Capture the cell that displays the provided text and extract its (X, Y) central coordinate. 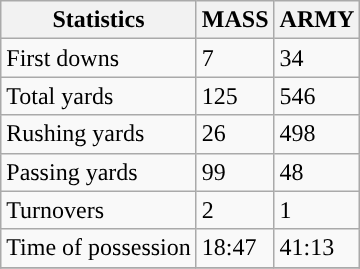
546 (317, 96)
125 (235, 96)
7 (235, 58)
Total yards (99, 96)
Turnovers (99, 210)
1 (317, 210)
Time of possession (99, 248)
498 (317, 134)
99 (235, 172)
Passing yards (99, 172)
First downs (99, 58)
MASS (235, 20)
18:47 (235, 248)
26 (235, 134)
48 (317, 172)
Rushing yards (99, 134)
41:13 (317, 248)
34 (317, 58)
Statistics (99, 20)
ARMY (317, 20)
2 (235, 210)
